From the cell containing the given text, extract its center point as (x, y) coordinate. 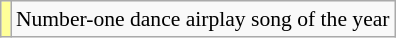
Number-one dance airplay song of the year (203, 19)
